Identify which cell holds the provided text, then report its (X, Y) central coordinate. 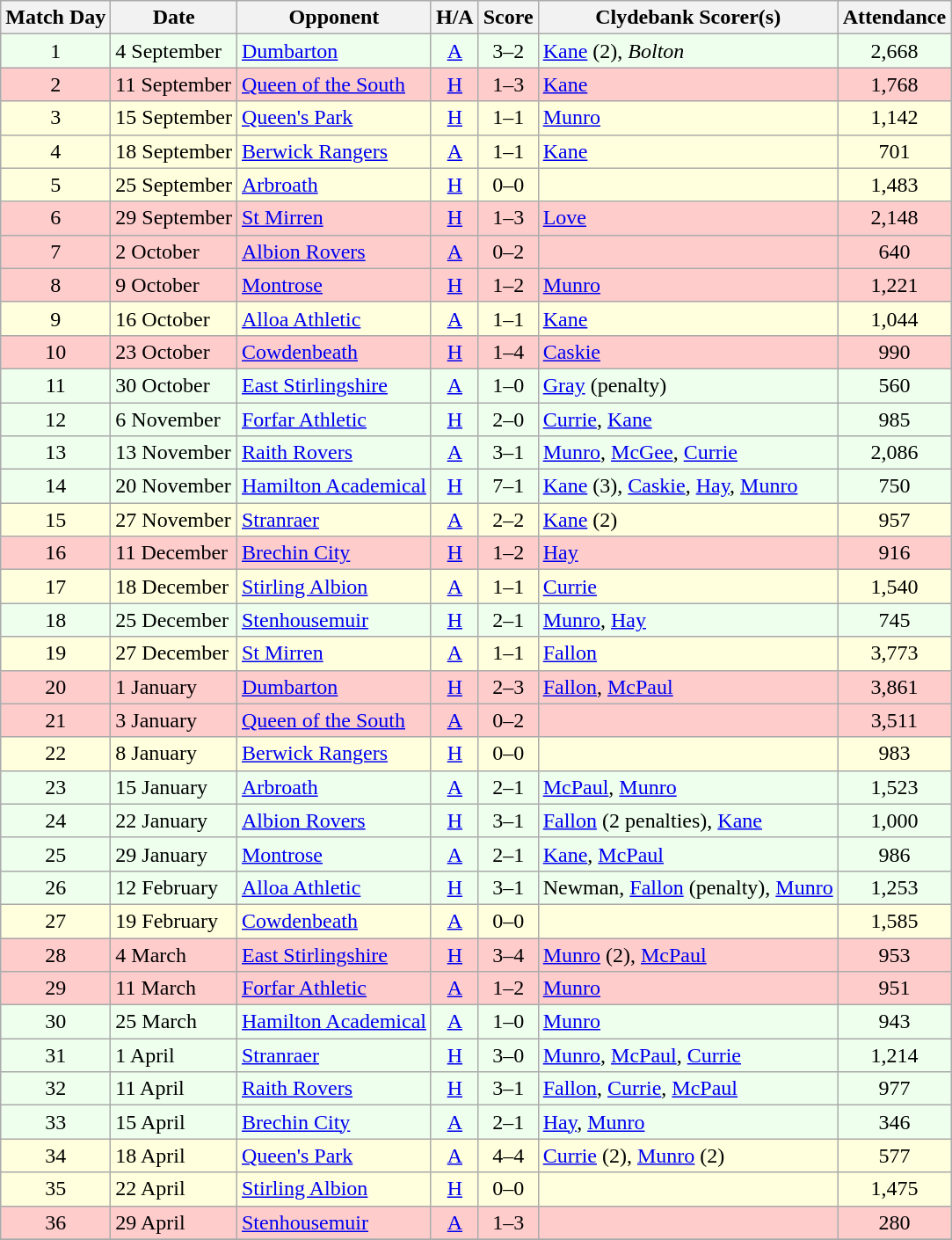
Fallon (2 penalties), Kane (687, 821)
3,861 (894, 687)
Date (174, 18)
17 (56, 587)
H/A (454, 18)
22 January (174, 821)
Munro, Hay (687, 620)
Hay, Munro (687, 1122)
19 (56, 653)
7 (56, 252)
9 (56, 318)
23 (56, 787)
9 October (174, 285)
957 (894, 520)
McPaul, Munro (687, 787)
15 September (174, 118)
11 March (174, 988)
18 April (174, 1156)
701 (894, 151)
25 March (174, 1022)
13 (56, 453)
14 (56, 486)
1,523 (894, 787)
4–4 (508, 1156)
22 April (174, 1189)
24 (56, 821)
25 (56, 854)
Currie (2), Munro (2) (687, 1156)
Kane, McPaul (687, 854)
Score (508, 18)
3,511 (894, 720)
2 (56, 84)
18 (56, 620)
Caskie (687, 352)
953 (894, 954)
19 February (174, 921)
4 September (174, 51)
8 (56, 285)
2,086 (894, 453)
Currie (687, 587)
Fallon (687, 653)
28 (56, 954)
35 (56, 1189)
Kane (2), Bolton (687, 51)
1,000 (894, 821)
951 (894, 988)
11 (56, 385)
745 (894, 620)
640 (894, 252)
2,148 (894, 218)
3–0 (508, 1055)
11 April (174, 1089)
25 December (174, 620)
23 October (174, 352)
1,044 (894, 318)
6 November (174, 419)
8 January (174, 754)
15 (56, 520)
29 April (174, 1222)
29 (56, 988)
20 (56, 687)
Newman, Fallon (penalty), Munro (687, 887)
1,585 (894, 921)
Kane (2) (687, 520)
Munro (2), McPaul (687, 954)
25 September (174, 185)
1,253 (894, 887)
16 October (174, 318)
2–2 (508, 520)
2 October (174, 252)
346 (894, 1122)
Attendance (894, 18)
1 January (174, 687)
943 (894, 1022)
4 March (174, 954)
1–4 (508, 352)
5 (56, 185)
Gray (penalty) (687, 385)
985 (894, 419)
3–2 (508, 51)
560 (894, 385)
750 (894, 486)
990 (894, 352)
30 (56, 1022)
10 (56, 352)
Kane (3), Caskie, Hay, Munro (687, 486)
2–0 (508, 419)
13 November (174, 453)
3–4 (508, 954)
22 (56, 754)
280 (894, 1222)
Currie, Kane (687, 419)
577 (894, 1156)
1,768 (894, 84)
3 January (174, 720)
Hay (687, 553)
1,214 (894, 1055)
16 (56, 553)
31 (56, 1055)
18 December (174, 587)
7–1 (508, 486)
34 (56, 1156)
1,483 (894, 185)
27 (56, 921)
983 (894, 754)
12 February (174, 887)
11 September (174, 84)
11 December (174, 553)
1 April (174, 1055)
Match Day (56, 18)
26 (56, 887)
21 (56, 720)
Munro, McGee, Currie (687, 453)
1 (56, 51)
12 (56, 419)
Fallon, Currie, McPaul (687, 1089)
986 (894, 854)
18 September (174, 151)
15 January (174, 787)
1,221 (894, 285)
27 November (174, 520)
29 January (174, 854)
33 (56, 1122)
916 (894, 553)
32 (56, 1089)
36 (56, 1222)
2,668 (894, 51)
977 (894, 1089)
1,142 (894, 118)
Opponent (334, 18)
Love (687, 218)
27 December (174, 653)
1,475 (894, 1189)
Fallon, McPaul (687, 687)
29 September (174, 218)
Clydebank Scorer(s) (687, 18)
2–3 (508, 687)
15 April (174, 1122)
4 (56, 151)
30 October (174, 385)
3,773 (894, 653)
Munro, McPaul, Currie (687, 1055)
20 November (174, 486)
3 (56, 118)
1,540 (894, 587)
6 (56, 218)
